Return the (X, Y) coordinate for the center point of the cell that contains the specified text.  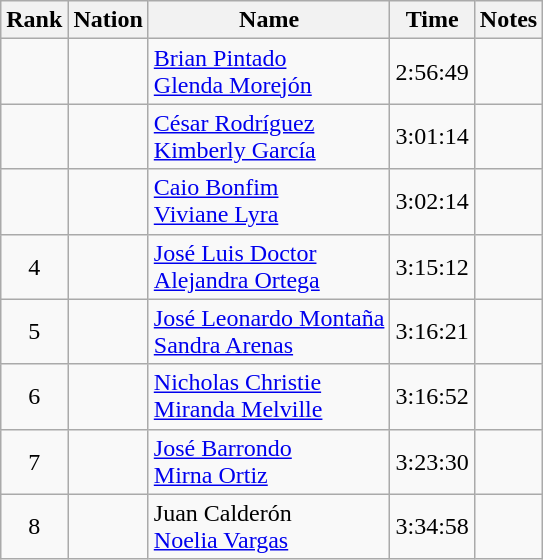
José BarrondoMirna Ortiz (269, 462)
Time (432, 20)
8 (34, 526)
Caio BonfimViviane Lyra (269, 202)
3:23:30 (432, 462)
3:34:58 (432, 526)
Nicholas ChristieMiranda Melville (269, 396)
José Luis DoctorAlejandra Ortega (269, 266)
2:56:49 (432, 72)
3:01:14 (432, 136)
Nation (108, 20)
Name (269, 20)
4 (34, 266)
3:02:14 (432, 202)
3:16:52 (432, 396)
Juan CalderónNoelia Vargas (269, 526)
3:15:12 (432, 266)
5 (34, 332)
José Leonardo MontañaSandra Arenas (269, 332)
6 (34, 396)
Notes (508, 20)
Brian PintadoGlenda Morejón (269, 72)
7 (34, 462)
3:16:21 (432, 332)
César RodríguezKimberly García (269, 136)
Rank (34, 20)
